Find where the given text appears and provide that cell's center as [x, y] coordinate. 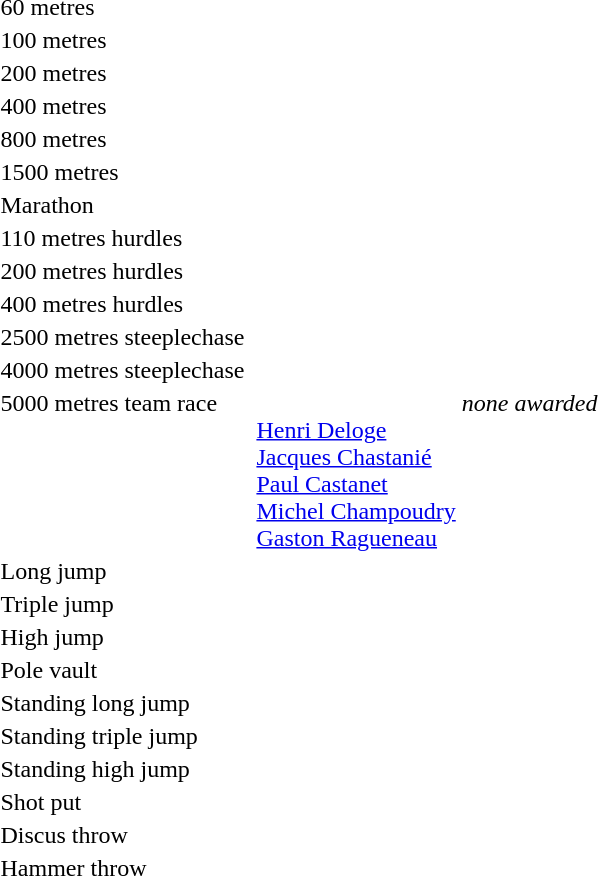
Henri DelogeJacques ChastaniéPaul CastanetMichel ChampoudryGaston Ragueneau [356, 470]
